For the text-containing cell, return its midpoint in [x, y] coordinate format. 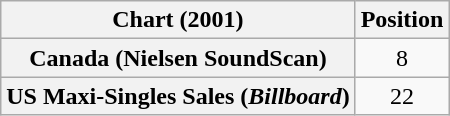
Position [402, 20]
8 [402, 58]
Canada (Nielsen SoundScan) [178, 58]
22 [402, 96]
Chart (2001) [178, 20]
US Maxi-Singles Sales (Billboard) [178, 96]
